Extract the (x, y) coordinate from the center of the cell holding the provided text.  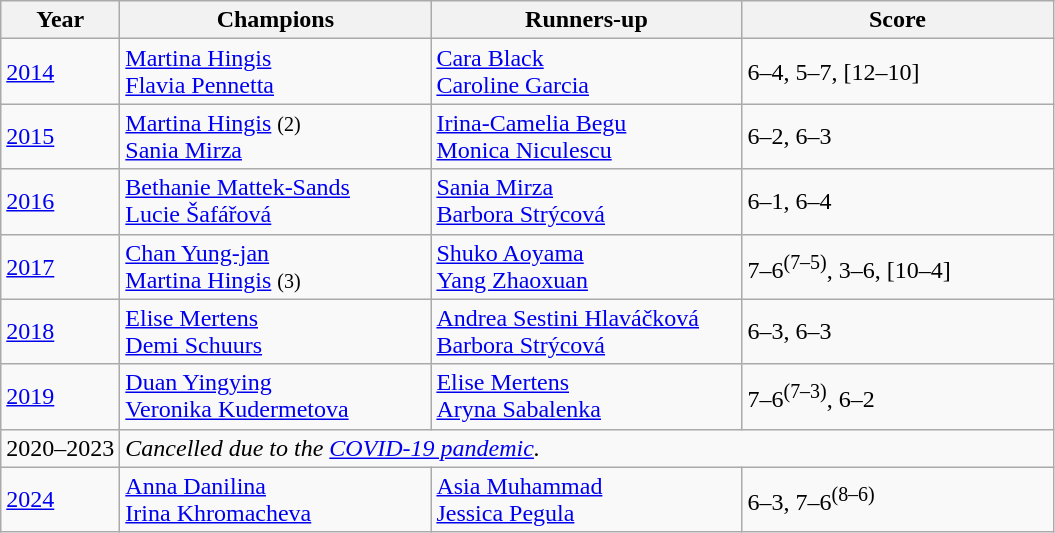
Shuko Aoyama Yang Zhaoxuan (586, 266)
6–4, 5–7, [12–10] (898, 72)
Year (60, 20)
2020–2023 (60, 448)
Cara Black Caroline Garcia (586, 72)
Runners-up (586, 20)
Andrea Sestini Hlaváčková Barbora Strýcová (586, 332)
2019 (60, 396)
Martina Hingis (2) Sania Mirza (276, 136)
Champions (276, 20)
6–3, 7–6(8–6) (898, 500)
Elise Mertens Demi Schuurs (276, 332)
Martina Hingis Flavia Pennetta (276, 72)
2015 (60, 136)
Elise Mertens Aryna Sabalenka (586, 396)
Chan Yung-jan Martina Hingis (3) (276, 266)
2014 (60, 72)
Irina-Camelia Begu Monica Niculescu (586, 136)
6–3, 6–3 (898, 332)
Anna Danilina Irina Khromacheva (276, 500)
Sania Mirza Barbora Strýcová (586, 202)
Score (898, 20)
Asia Muhammad Jessica Pegula (586, 500)
Bethanie Mattek-Sands Lucie Šafářová (276, 202)
7–6(7–5), 3–6, [10–4] (898, 266)
Duan Yingying Veronika Kudermetova (276, 396)
6–2, 6–3 (898, 136)
2016 (60, 202)
6–1, 6–4 (898, 202)
7–6(7–3), 6–2 (898, 396)
2017 (60, 266)
2024 (60, 500)
Cancelled due to the COVID-19 pandemic. (586, 448)
2018 (60, 332)
